Scan for the cell matching the given text and deliver its (X, Y) coordinate at center. 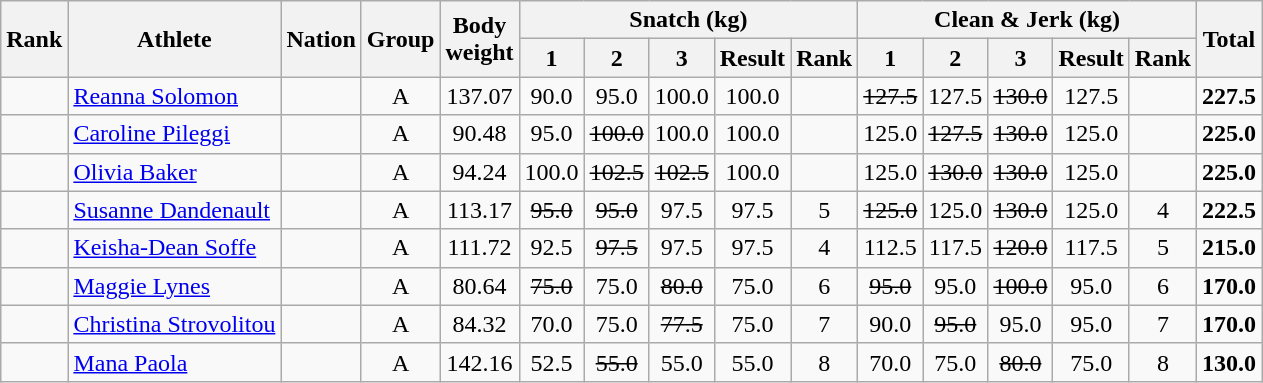
Clean & Jerk (kg) (1028, 20)
Nation (321, 39)
Athlete (174, 39)
Olivia Baker (174, 172)
Keisha-Dean Soffe (174, 248)
113.17 (480, 210)
Susanne Dandenault (174, 210)
120.0 (1020, 248)
Christina Strovolitou (174, 324)
227.5 (1228, 96)
142.16 (480, 362)
137.07 (480, 96)
77.5 (682, 324)
Bodyweight (480, 39)
112.5 (890, 248)
111.72 (480, 248)
84.32 (480, 324)
Caroline Pileggi (174, 134)
80.64 (480, 286)
92.5 (552, 248)
Maggie Lynes (174, 286)
Reanna Solomon (174, 96)
90.48 (480, 134)
Total (1228, 39)
222.5 (1228, 210)
215.0 (1228, 248)
Mana Paola (174, 362)
94.24 (480, 172)
Group (400, 39)
52.5 (552, 362)
Snatch (kg) (688, 20)
